Identify which cell holds the provided text, then report its [X, Y] central coordinate. 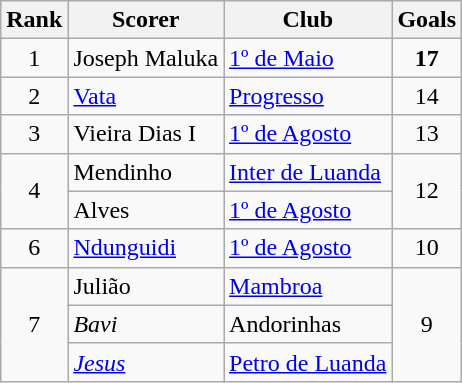
Joseph Maluka [146, 58]
3 [34, 134]
Vata [146, 96]
Scorer [146, 20]
Bavi [146, 324]
14 [427, 96]
Alves [146, 210]
10 [427, 248]
Goals [427, 20]
Petro de Luanda [308, 362]
Vieira Dias I [146, 134]
Mambroa [308, 286]
Inter de Luanda [308, 172]
2 [34, 96]
1 [34, 58]
9 [427, 324]
Progresso [308, 96]
4 [34, 191]
7 [34, 324]
Julião [146, 286]
12 [427, 191]
Rank [34, 20]
13 [427, 134]
6 [34, 248]
1º de Maio [308, 58]
Andorinhas [308, 324]
Ndunguidi [146, 248]
Club [308, 20]
17 [427, 58]
Jesus [146, 362]
Mendinho [146, 172]
